Scan for the cell matching the given text and deliver its (x, y) coordinate at center. 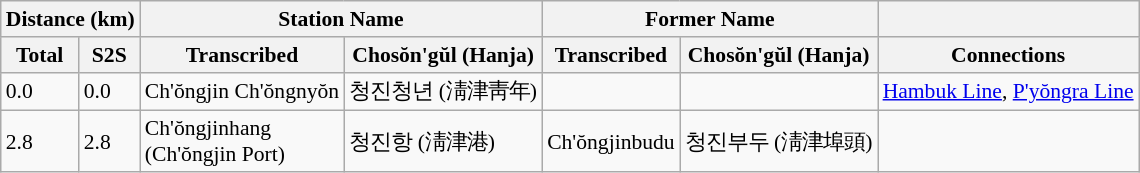
Distance (km) (70, 19)
Former Name (710, 19)
Connections (1008, 55)
Ch'ŏngjinhang(Ch'ŏngjin Port) (242, 142)
청진부두 (淸津埠頭) (779, 142)
청진청년 (淸津靑年) (443, 92)
Station Name (341, 19)
Ch'ŏngjin Ch'ŏngnyŏn (242, 92)
S2S (110, 55)
Hambuk Line, P'yŏngra Line (1008, 92)
청진항 (淸津港) (443, 142)
Total (40, 55)
Ch'ŏngjinbudu (611, 142)
